Search for the cell housing the specified text and yield its [x, y] center coordinate. 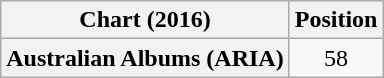
Chart (2016) [145, 20]
Position [336, 20]
58 [336, 58]
Australian Albums (ARIA) [145, 58]
